Detect which cell encompasses the target text, then output its (X, Y) center coordinate. 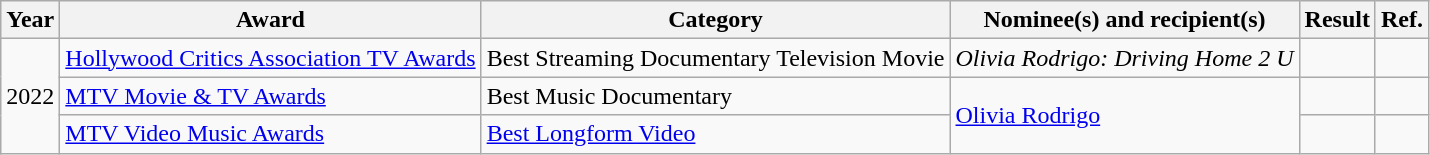
Year (30, 20)
Best Streaming Documentary Television Movie (716, 58)
Olivia Rodrigo: Driving Home 2 U (1124, 58)
Best Longform Video (716, 134)
2022 (30, 96)
Hollywood Critics Association TV Awards (270, 58)
Olivia Rodrigo (1124, 115)
MTV Movie & TV Awards (270, 96)
Ref. (1402, 20)
Result (1337, 20)
Best Music Documentary (716, 96)
Award (270, 20)
Category (716, 20)
Nominee(s) and recipient(s) (1124, 20)
MTV Video Music Awards (270, 134)
